Scan for the cell matching the given text and deliver its [X, Y] coordinate at center. 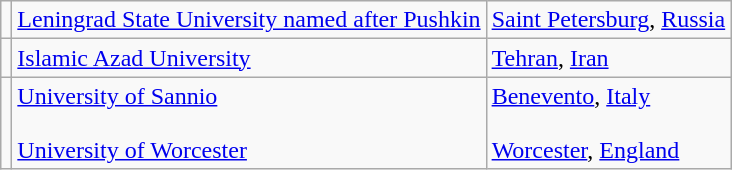
University of Sannio University of Worcester [249, 123]
Benevento, ItalyWorcester, England [608, 123]
Tehran, Iran [608, 58]
Saint Petersburg, Russia [608, 20]
Leningrad State University named after Pushkin [249, 20]
Islamic Azad University [249, 58]
